Search for the cell housing the specified text and yield its (X, Y) center coordinate. 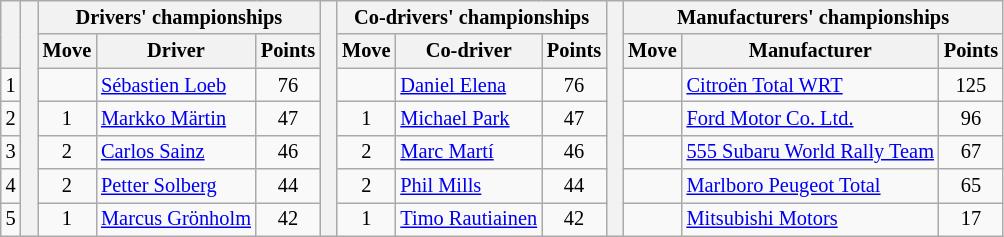
67 (971, 152)
Marc Martí (468, 152)
Phil Mills (468, 186)
Carlos Sainz (176, 152)
3 (11, 152)
Daniel Elena (468, 85)
Co-drivers' championships (472, 17)
Citroën Total WRT (810, 85)
5 (11, 219)
65 (971, 186)
Petter Solberg (176, 186)
96 (971, 118)
Ford Motor Co. Ltd. (810, 118)
Marlboro Peugeot Total (810, 186)
Michael Park (468, 118)
Markko Märtin (176, 118)
Driver (176, 51)
555 Subaru World Rally Team (810, 152)
Manufacturer (810, 51)
17 (971, 219)
Mitsubishi Motors (810, 219)
Timo Rautiainen (468, 219)
Co-driver (468, 51)
Manufacturers' championships (813, 17)
Drivers' championships (179, 17)
Marcus Grönholm (176, 219)
125 (971, 85)
Sébastien Loeb (176, 85)
4 (11, 186)
